Extract the [X, Y] coordinate from the center of the cell holding the provided text.  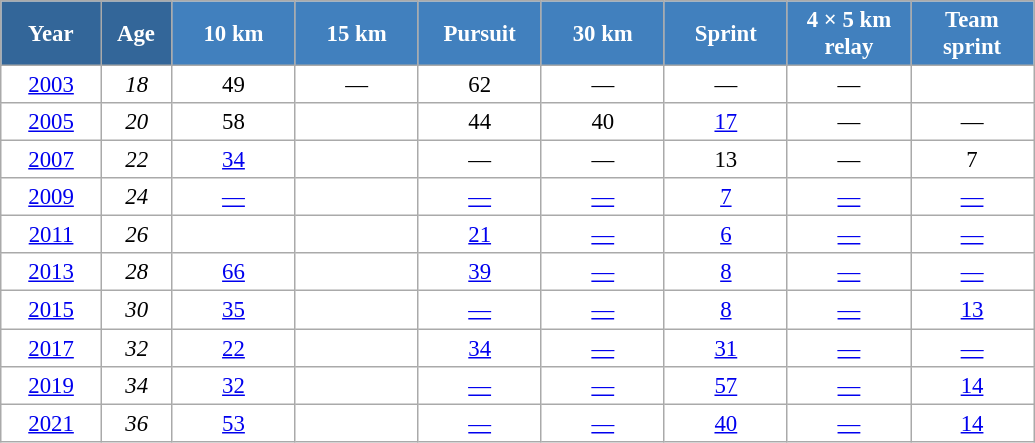
30 km [602, 34]
31 [726, 348]
21 [480, 235]
2019 [52, 385]
Team sprint [972, 34]
Pursuit [480, 34]
2003 [52, 85]
2015 [52, 310]
2009 [52, 197]
2007 [52, 160]
Age [136, 34]
Sprint [726, 34]
2011 [52, 235]
2005 [52, 122]
53 [234, 423]
Year [52, 34]
66 [234, 273]
26 [136, 235]
18 [136, 85]
10 km [234, 34]
17 [726, 122]
35 [234, 310]
49 [234, 85]
4 × 5 km relay [848, 34]
30 [136, 310]
36 [136, 423]
28 [136, 273]
58 [234, 122]
39 [480, 273]
2017 [52, 348]
62 [480, 85]
2021 [52, 423]
57 [726, 385]
6 [726, 235]
20 [136, 122]
24 [136, 197]
2013 [52, 273]
15 km [356, 34]
44 [480, 122]
